Identify which cell holds the provided text, then report its [X, Y] central coordinate. 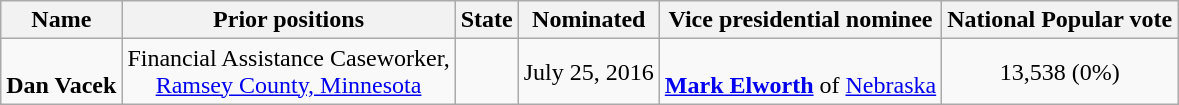
Dan Vacek [62, 72]
July 25, 2016 [588, 72]
Prior positions [288, 20]
13,538 (0%) [1060, 72]
Financial Assistance Caseworker,Ramsey County, Minnesota [288, 72]
Vice presidential nominee [800, 20]
Mark Elworth of Nebraska [800, 72]
State [486, 20]
Name [62, 20]
National Popular vote [1060, 20]
Nominated [588, 20]
